Output the [x, y] coordinate of the center of the cell containing the given text.  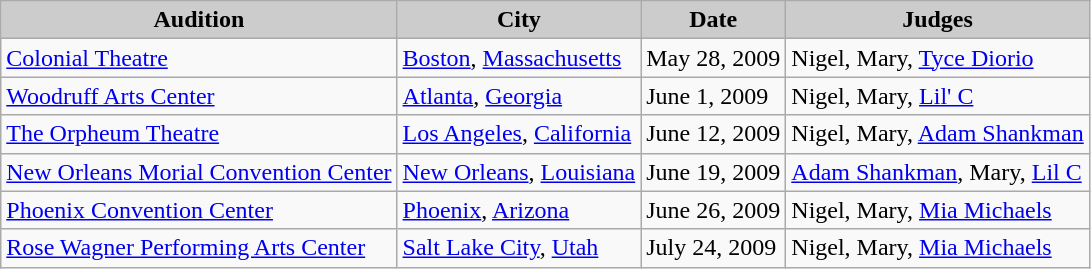
Adam Shankman, Mary, Lil C [938, 172]
Audition [199, 20]
July 24, 2009 [714, 248]
New Orleans Morial Convention Center [199, 172]
Phoenix, Arizona [519, 210]
May 28, 2009 [714, 58]
Woodruff Arts Center [199, 96]
Salt Lake City, Utah [519, 248]
June 12, 2009 [714, 134]
Colonial Theatre [199, 58]
Nigel, Mary, Lil' C [938, 96]
Atlanta, Georgia [519, 96]
Phoenix Convention Center [199, 210]
Nigel, Mary, Adam Shankman [938, 134]
Boston, Massachusetts [519, 58]
The Orpheum Theatre [199, 134]
New Orleans, Louisiana [519, 172]
June 26, 2009 [714, 210]
Judges [938, 20]
Rose Wagner Performing Arts Center [199, 248]
June 1, 2009 [714, 96]
Nigel, Mary, Tyce Diorio [938, 58]
June 19, 2009 [714, 172]
City [519, 20]
Los Angeles, California [519, 134]
Date [714, 20]
